Provide the [X, Y] coordinate of the cell's center where the given text is located.  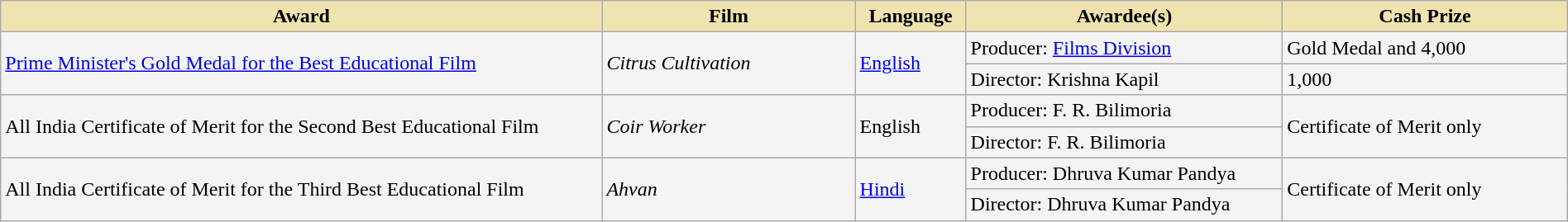
Prime Minister's Gold Medal for the Best Educational Film [301, 64]
1,000 [1426, 79]
Producer: Dhruva Kumar Pandya [1125, 173]
Hindi [911, 189]
Awardee(s) [1125, 17]
Film [729, 17]
Producer: Films Division [1125, 48]
Director: Krishna Kapil [1125, 79]
Coir Worker [729, 126]
Award [301, 17]
All India Certificate of Merit for the Third Best Educational Film [301, 189]
All India Certificate of Merit for the Second Best Educational Film [301, 126]
Gold Medal and 4,000 [1426, 48]
Cash Prize [1426, 17]
Language [911, 17]
Ahvan [729, 189]
Producer: F. R. Bilimoria [1125, 111]
Director: F. R. Bilimoria [1125, 142]
Director: Dhruva Kumar Pandya [1125, 205]
Citrus Cultivation [729, 64]
